Locate the cell with the specified text and output its [x, y] center coordinate. 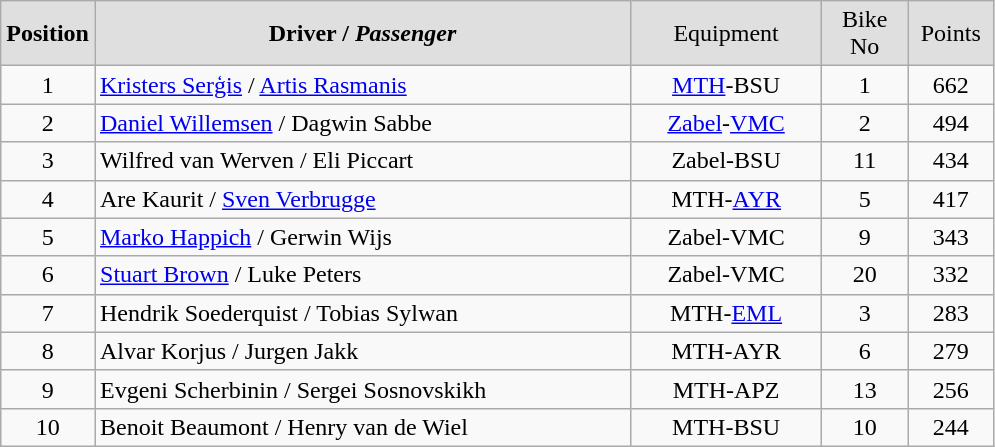
662 [951, 85]
244 [951, 427]
8 [48, 351]
417 [951, 199]
279 [951, 351]
Stuart Brown / Luke Peters [362, 275]
MTH-APZ [726, 389]
MTH-EML [726, 313]
Wilfred van Werven / Eli Piccart [362, 161]
Daniel Willemsen / Dagwin Sabbe [362, 123]
Alvar Korjus / Jurgen Jakk [362, 351]
Position [48, 34]
20 [865, 275]
332 [951, 275]
283 [951, 313]
494 [951, 123]
Evgeni Scherbinin / Sergei Sosnovskikh [362, 389]
4 [48, 199]
Equipment [726, 34]
Are Kaurit / Sven Verbrugge [362, 199]
Marko Happich / Gerwin Wijs [362, 237]
Points [951, 34]
Hendrik Soederquist / Tobias Sylwan [362, 313]
7 [48, 313]
Driver / Passenger [362, 34]
343 [951, 237]
Zabel-BSU [726, 161]
Kristers Serģis / Artis Rasmanis [362, 85]
11 [865, 161]
13 [865, 389]
434 [951, 161]
Benoit Beaumont / Henry van de Wiel [362, 427]
Bike No [865, 34]
256 [951, 389]
